Scan for the cell matching the given text and deliver its [X, Y] coordinate at center. 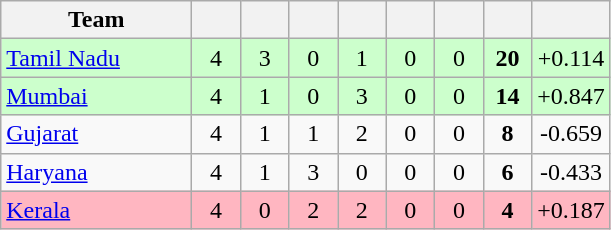
+0.114 [572, 58]
-0.433 [572, 172]
Kerala [96, 210]
Gujarat [96, 134]
Mumbai [96, 96]
+0.847 [572, 96]
Haryana [96, 172]
+0.187 [572, 210]
6 [508, 172]
20 [508, 58]
Tamil Nadu [96, 58]
Team [96, 20]
-0.659 [572, 134]
14 [508, 96]
8 [508, 134]
